Scan for the cell matching the given text and deliver its [x, y] coordinate at center. 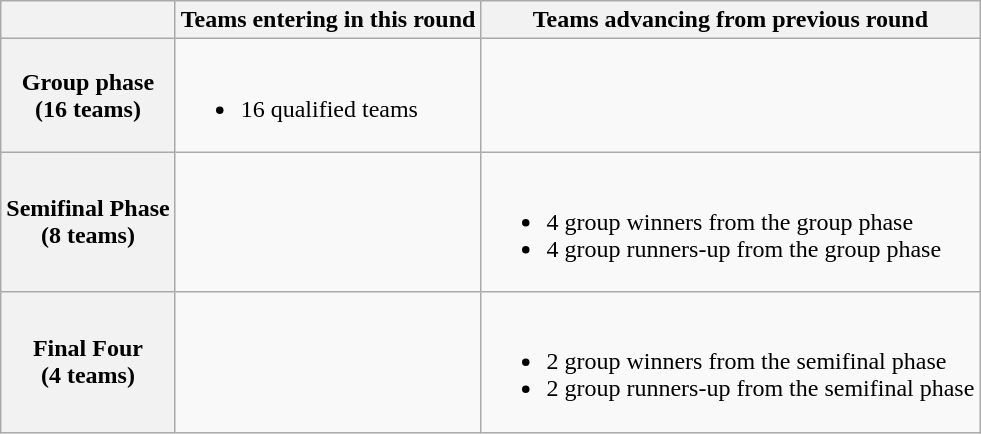
Final Four(4 teams) [88, 362]
16 qualified teams [328, 96]
Semifinal Phase(8 teams) [88, 222]
Group phase(16 teams) [88, 96]
Teams advancing from previous round [730, 20]
Teams entering in this round [328, 20]
2 group winners from the semifinal phase2 group runners-up from the semifinal phase [730, 362]
4 group winners from the group phase4 group runners-up from the group phase [730, 222]
